Locate the cell with the specified text and output its [X, Y] center coordinate. 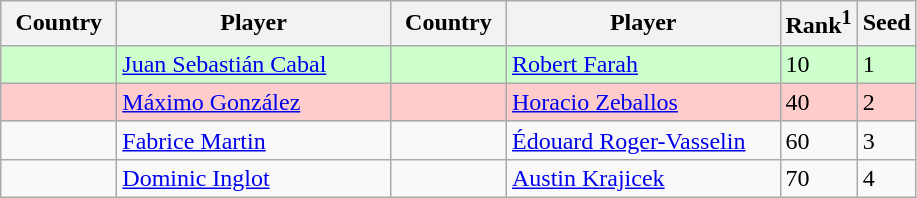
Juan Sebastián Cabal [254, 64]
Máximo González [254, 102]
Dominic Inglot [254, 178]
Rank1 [818, 24]
3 [886, 140]
Édouard Roger-Vasselin [643, 140]
Seed [886, 24]
4 [886, 178]
40 [818, 102]
1 [886, 64]
Robert Farah [643, 64]
Fabrice Martin [254, 140]
Horacio Zeballos [643, 102]
Austin Krajicek [643, 178]
70 [818, 178]
10 [818, 64]
2 [886, 102]
60 [818, 140]
